Provide the [x, y] coordinate of the cell's center where the given text is located.  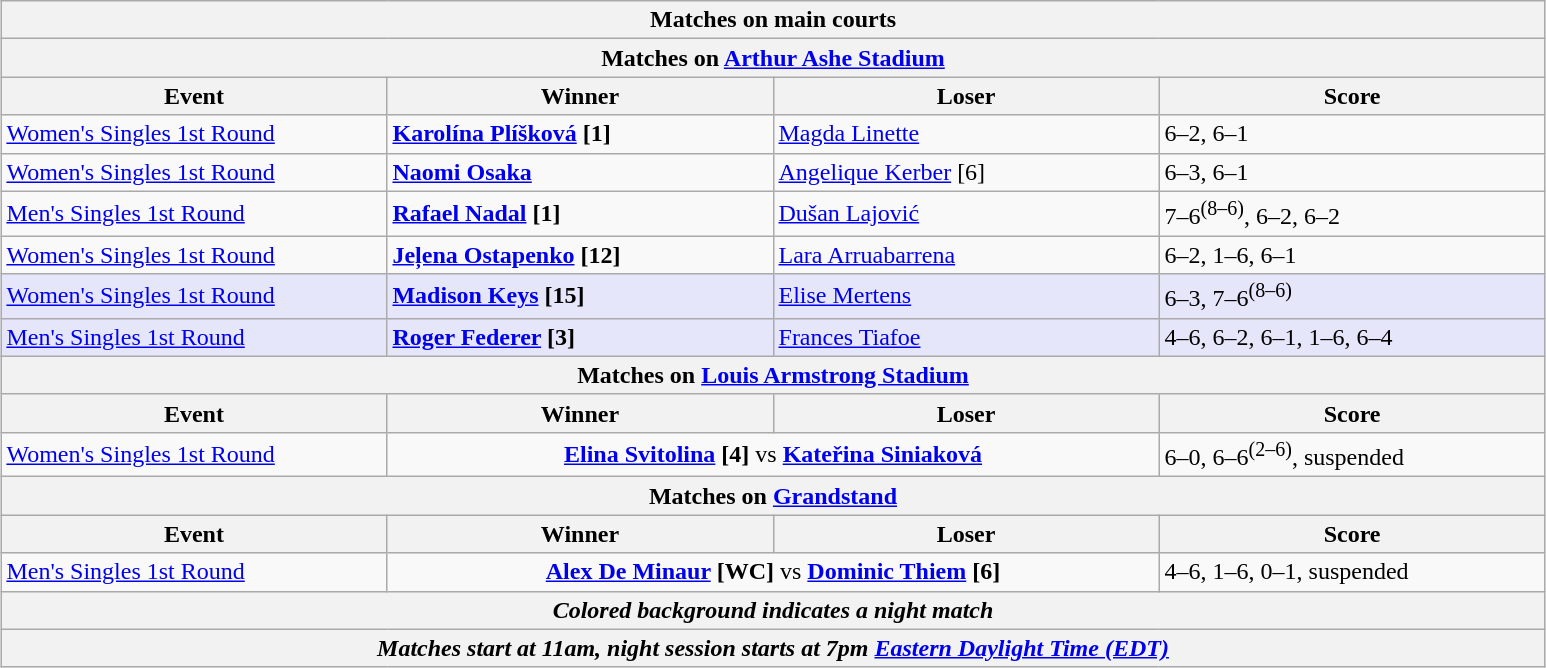
Matches start at 11am, night session starts at 7pm Eastern Daylight Time (EDT) [773, 648]
7–6(8–6), 6–2, 6–2 [1352, 214]
Magda Linette [966, 134]
4–6, 6–2, 6–1, 1–6, 6–4 [1352, 337]
4–6, 1–6, 0–1, suspended [1352, 572]
Roger Federer [3] [580, 337]
6–2, 6–1 [1352, 134]
Matches on Arthur Ashe Stadium [773, 58]
Matches on Louis Armstrong Stadium [773, 375]
Madison Keys [15] [580, 296]
Karolína Plíšková [1] [580, 134]
Elise Mertens [966, 296]
Colored background indicates a night match [773, 610]
6–3, 6–1 [1352, 172]
Rafael Nadal [1] [580, 214]
6–3, 7–6(8–6) [1352, 296]
6–0, 6–6(2–6), suspended [1352, 454]
Naomi Osaka [580, 172]
Angelique Kerber [6] [966, 172]
Matches on Grandstand [773, 496]
Dušan Lajović [966, 214]
Lara Arruabarrena [966, 255]
Alex De Minaur [WC] vs Dominic Thiem [6] [773, 572]
Jeļena Ostapenko [12] [580, 255]
Matches on main courts [773, 20]
6–2, 1–6, 6–1 [1352, 255]
Elina Svitolina [4] vs Kateřina Siniaková [773, 454]
Frances Tiafoe [966, 337]
